Return [x, y] of the center of cell containing provided text 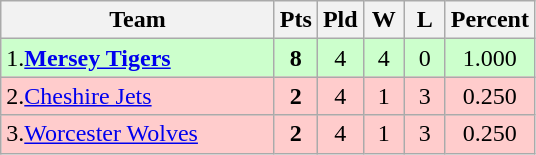
W [384, 20]
8 [296, 58]
Pld [340, 20]
Pts [296, 20]
Team [138, 20]
2.Cheshire Jets [138, 96]
3.Worcester Wolves [138, 134]
Percent [490, 20]
0 [424, 58]
1.000 [490, 58]
1.Mersey Tigers [138, 58]
L [424, 20]
